From the cell containing the given text, extract its center point as (x, y) coordinate. 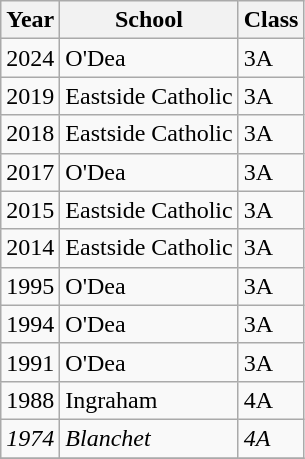
1994 (30, 324)
2015 (30, 210)
2019 (30, 96)
2024 (30, 58)
1991 (30, 362)
2017 (30, 172)
Blanchet (149, 438)
Year (30, 20)
1988 (30, 400)
Ingraham (149, 400)
1974 (30, 438)
1995 (30, 286)
School (149, 20)
2018 (30, 134)
2014 (30, 248)
Class (271, 20)
